Pinpoint the cell where the given text exists, returning its (x, y) midpoint coordinate. 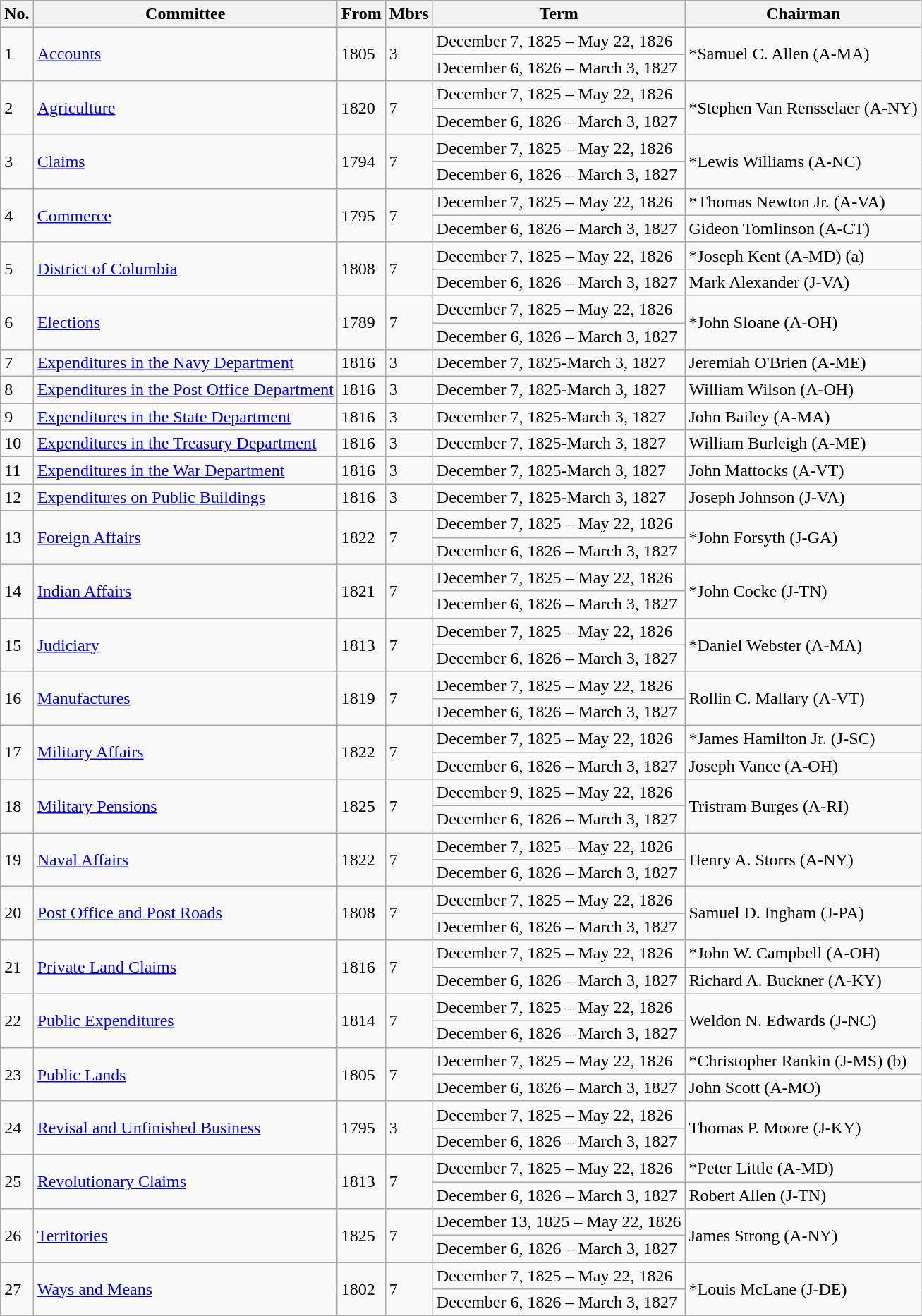
18 (17, 806)
Revisal and Unfinished Business (185, 1128)
Private Land Claims (185, 967)
Chairman (803, 14)
Tristram Burges (A-RI) (803, 806)
Ways and Means (185, 1289)
11 (17, 470)
Mark Alexander (J-VA) (803, 282)
*John Sloane (A-OH) (803, 322)
16 (17, 698)
Henry A. Storrs (A-NY) (803, 860)
District of Columbia (185, 269)
*Joseph Kent (A-MD) (a) (803, 255)
*Lewis Williams (A-NC) (803, 162)
8 (17, 390)
27 (17, 1289)
*John Forsyth (J-GA) (803, 537)
John Bailey (A-MA) (803, 417)
*James Hamilton Jr. (J-SC) (803, 738)
25 (17, 1181)
December 9, 1825 – May 22, 1826 (559, 793)
1789 (361, 322)
1821 (361, 591)
*Daniel Webster (A-MA) (803, 645)
William Burleigh (A-ME) (803, 444)
*Samuel C. Allen (A-MA) (803, 54)
Jeremiah O'Brien (A-ME) (803, 363)
1814 (361, 1020)
2 (17, 108)
Expenditures on Public Buildings (185, 497)
December 13, 1825 – May 22, 1826 (559, 1222)
John Scott (A-MO) (803, 1087)
15 (17, 645)
Accounts (185, 54)
Joseph Johnson (J-VA) (803, 497)
Agriculture (185, 108)
Indian Affairs (185, 591)
Richard A. Buckner (A-KY) (803, 980)
19 (17, 860)
1802 (361, 1289)
*Thomas Newton Jr. (A-VA) (803, 202)
Gideon Tomlinson (A-CT) (803, 229)
*Peter Little (A-MD) (803, 1168)
James Strong (A-NY) (803, 1236)
24 (17, 1128)
Expenditures in the War Department (185, 470)
Elections (185, 322)
Term (559, 14)
23 (17, 1074)
13 (17, 537)
Public Lands (185, 1074)
*Stephen Van Rensselaer (A-NY) (803, 108)
22 (17, 1020)
Mbrs (409, 14)
*John Cocke (J-TN) (803, 591)
4 (17, 215)
5 (17, 269)
Thomas P. Moore (J-KY) (803, 1128)
Claims (185, 162)
Weldon N. Edwards (J-NC) (803, 1020)
17 (17, 752)
Military Pensions (185, 806)
1820 (361, 108)
Military Affairs (185, 752)
Samuel D. Ingham (J-PA) (803, 913)
Revolutionary Claims (185, 1181)
John Mattocks (A-VT) (803, 470)
9 (17, 417)
Commerce (185, 215)
Joseph Vance (A-OH) (803, 765)
William Wilson (A-OH) (803, 390)
Manufactures (185, 698)
Expenditures in the State Department (185, 417)
Naval Affairs (185, 860)
Expenditures in the Navy Department (185, 363)
Robert Allen (J-TN) (803, 1195)
14 (17, 591)
20 (17, 913)
Foreign Affairs (185, 537)
Rollin C. Mallary (A-VT) (803, 698)
1794 (361, 162)
Territories (185, 1236)
10 (17, 444)
1819 (361, 698)
Public Expenditures (185, 1020)
21 (17, 967)
*Christopher Rankin (J-MS) (b) (803, 1061)
*Louis McLane (J-DE) (803, 1289)
Committee (185, 14)
*John W. Campbell (A-OH) (803, 954)
Post Office and Post Roads (185, 913)
26 (17, 1236)
1 (17, 54)
Expenditures in the Treasury Department (185, 444)
6 (17, 322)
From (361, 14)
12 (17, 497)
No. (17, 14)
Expenditures in the Post Office Department (185, 390)
Judiciary (185, 645)
